Pinpoint the cell where the given text exists, returning its (X, Y) midpoint coordinate. 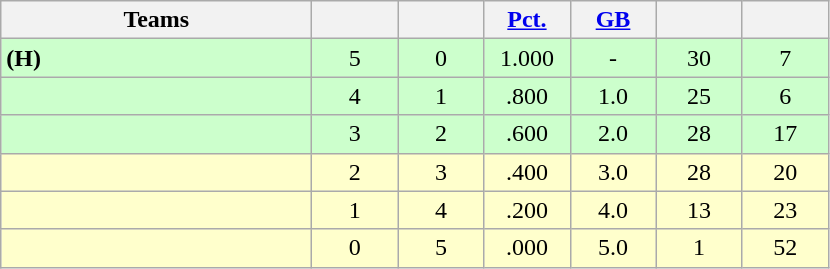
- (613, 58)
.800 (527, 96)
1.0 (613, 96)
6 (785, 96)
30 (699, 58)
4.0 (613, 210)
.600 (527, 134)
.200 (527, 210)
5.0 (613, 248)
1.000 (527, 58)
Pct. (527, 20)
20 (785, 172)
GB (613, 20)
25 (699, 96)
52 (785, 248)
23 (785, 210)
3.0 (613, 172)
7 (785, 58)
2.0 (613, 134)
(H) (156, 58)
.400 (527, 172)
.000 (527, 248)
13 (699, 210)
Teams (156, 20)
17 (785, 134)
